Return (x, y) of the center of cell containing provided text 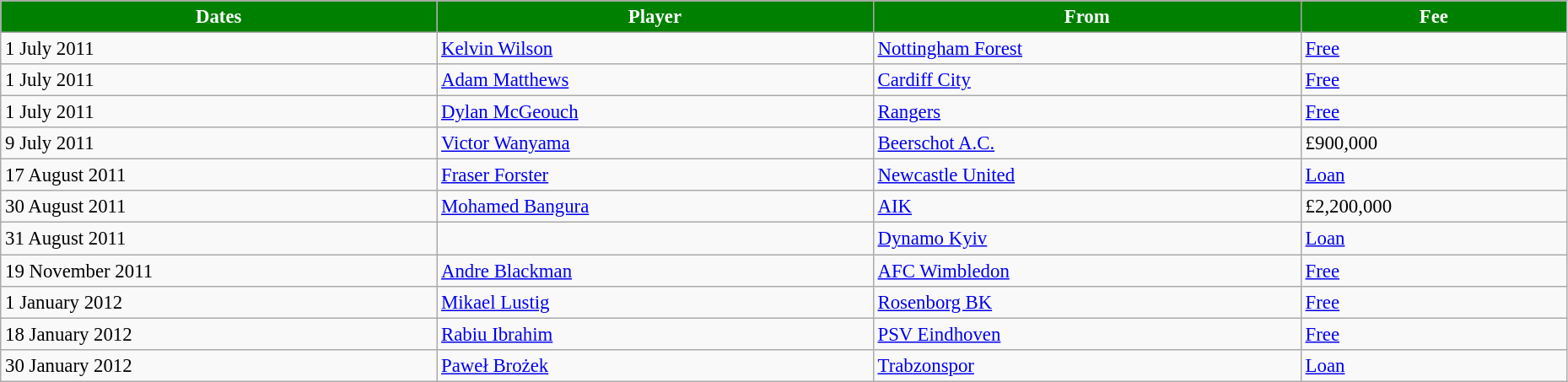
Cardiff City (1086, 80)
Kelvin Wilson (655, 49)
Mikael Lustig (655, 302)
£2,200,000 (1434, 207)
From (1086, 17)
Rabiu Ibrahim (655, 334)
Player (655, 17)
Newcastle United (1086, 175)
Paweł Brożek (655, 365)
Andre Blackman (655, 271)
Rangers (1086, 112)
Mohamed Bangura (655, 207)
Victor Wanyama (655, 143)
Adam Matthews (655, 80)
Rosenborg BK (1086, 302)
17 August 2011 (219, 175)
Nottingham Forest (1086, 49)
£900,000 (1434, 143)
30 January 2012 (219, 365)
18 January 2012 (219, 334)
Dynamo Kyiv (1086, 239)
Beerschot A.C. (1086, 143)
PSV Eindhoven (1086, 334)
Fee (1434, 17)
9 July 2011 (219, 143)
Fraser Forster (655, 175)
1 January 2012 (219, 302)
Dylan McGeouch (655, 112)
31 August 2011 (219, 239)
Dates (219, 17)
AIK (1086, 207)
30 August 2011 (219, 207)
19 November 2011 (219, 271)
Trabzonspor (1086, 365)
AFC Wimbledon (1086, 271)
